Capture the cell that displays the provided text and extract its [X, Y] central coordinate. 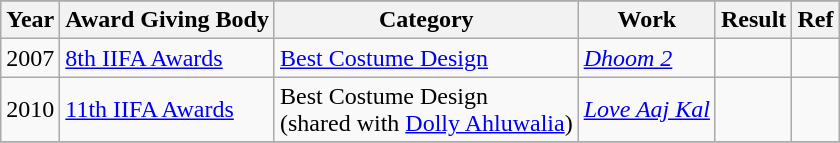
Best Costume Design(shared with Dolly Ahluwalia) [426, 110]
Ref [816, 20]
8th IIFA Awards [168, 58]
Dhoom 2 [646, 58]
Award Giving Body [168, 20]
Year [30, 20]
Love Aaj Kal [646, 110]
Work [646, 20]
Best Costume Design [426, 58]
11th IIFA Awards [168, 110]
2007 [30, 58]
Result [753, 20]
2010 [30, 110]
Category [426, 20]
